Return the (x, y) coordinate for the center point of the cell that contains the specified text.  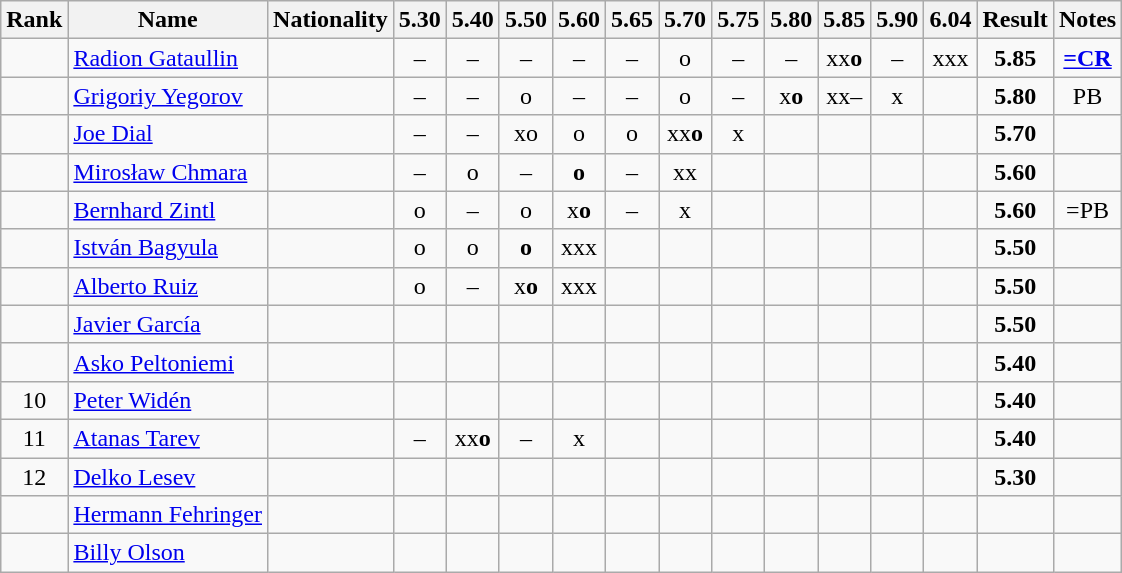
Mirosław Chmara (168, 172)
xx– (844, 96)
6.04 (950, 20)
Hermann Fehringer (168, 515)
xx (686, 172)
Grigoriy Yegorov (168, 96)
=CR (1087, 58)
Notes (1087, 20)
PB (1087, 96)
Javier García (168, 324)
István Bagyula (168, 248)
5.65 (632, 20)
Result (1015, 20)
Asko Peltoniemi (168, 362)
=PB (1087, 210)
Name (168, 20)
Bernhard Zintl (168, 210)
Alberto Ruiz (168, 286)
Billy Olson (168, 553)
12 (34, 477)
Nationality (331, 20)
Joe Dial (168, 134)
Rank (34, 20)
11 (34, 438)
Peter Widén (168, 400)
Delko Lesev (168, 477)
10 (34, 400)
Radion Gataullin (168, 58)
5.75 (738, 20)
Atanas Tarev (168, 438)
5.90 (898, 20)
